Locate the cell with the specified text and output its (x, y) center coordinate. 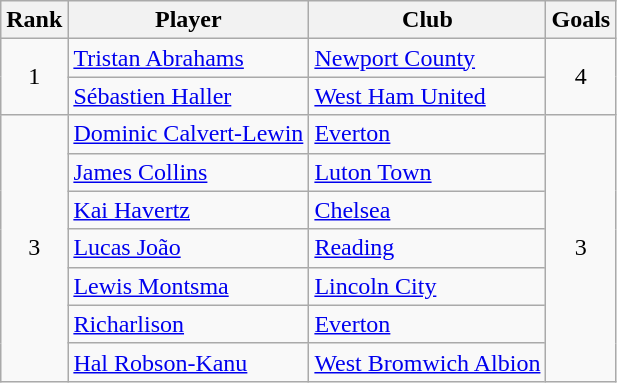
Newport County (428, 58)
Richarlison (188, 324)
West Ham United (428, 96)
Hal Robson-Kanu (188, 362)
Rank (34, 20)
James Collins (188, 172)
Lincoln City (428, 286)
Luton Town (428, 172)
Chelsea (428, 210)
Reading (428, 248)
Club (428, 20)
Lucas João (188, 248)
Lewis Montsma (188, 286)
West Bromwich Albion (428, 362)
1 (34, 77)
Dominic Calvert-Lewin (188, 134)
Kai Havertz (188, 210)
Player (188, 20)
4 (581, 77)
Sébastien Haller (188, 96)
Tristan Abrahams (188, 58)
Goals (581, 20)
